Determine the (x, y) coordinate at the center of the cell enclosing the given text.  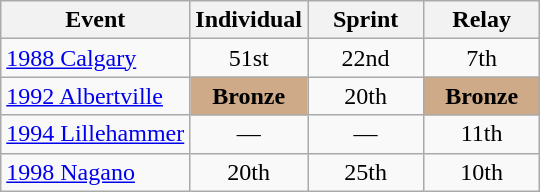
7th (482, 58)
1988 Calgary (96, 58)
51st (249, 58)
1994 Lillehammer (96, 134)
22nd (366, 58)
1992 Albertville (96, 96)
Relay (482, 20)
11th (482, 134)
Individual (249, 20)
Event (96, 20)
10th (482, 172)
1998 Nagano (96, 172)
Sprint (366, 20)
25th (366, 172)
